Identify which cell holds the provided text, then report its (x, y) central coordinate. 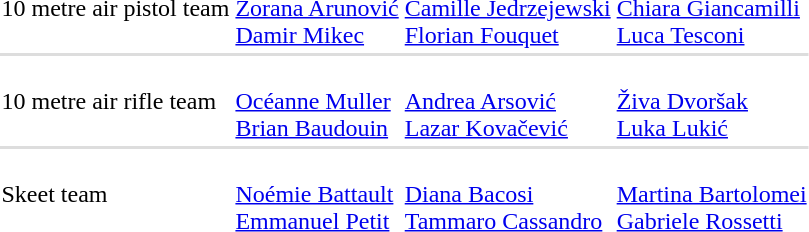
10 metre air rifle team (116, 101)
Andrea ArsovićLazar Kovačević (508, 101)
Océanne MullerBrian Baudouin (317, 101)
Živa DvoršakLuka Lukić (712, 101)
